Return the [X, Y] coordinate for the center point of the cell that contains the specified text.  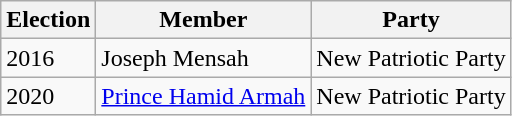
Election [48, 20]
2016 [48, 58]
Prince Hamid Armah [204, 96]
Member [204, 20]
2020 [48, 96]
Joseph Mensah [204, 58]
Party [411, 20]
